For the text-containing cell, return its midpoint in (X, Y) coordinate format. 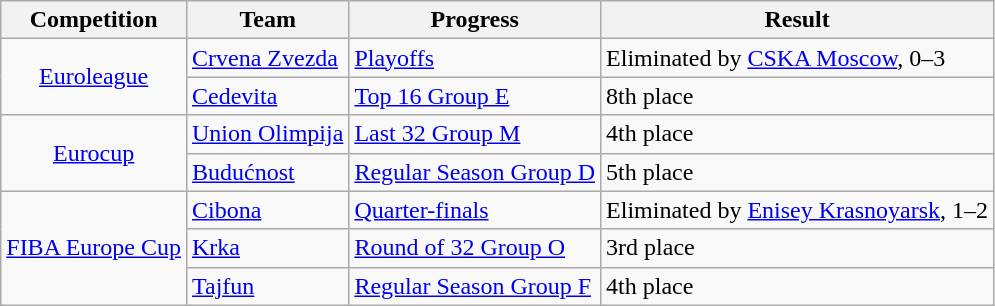
8th place (798, 96)
Progress (475, 20)
Last 32 Group M (475, 134)
Team (267, 20)
Round of 32 Group O (475, 248)
Krka (267, 248)
Eliminated by CSKA Moscow, 0–3 (798, 58)
5th place (798, 172)
Budućnost (267, 172)
Euroleague (94, 77)
Union Olimpija (267, 134)
Quarter-finals (475, 210)
Crvena Zvezda (267, 58)
Eurocup (94, 153)
Competition (94, 20)
Cedevita (267, 96)
Cibona (267, 210)
Playoffs (475, 58)
Eliminated by Enisey Krasnoyarsk, 1–2 (798, 210)
3rd place (798, 248)
Result (798, 20)
Tajfun (267, 286)
FIBA Europe Cup (94, 248)
Regular Season Group D (475, 172)
Top 16 Group E (475, 96)
Regular Season Group F (475, 286)
